For the text-containing cell, return its midpoint in [X, Y] coordinate format. 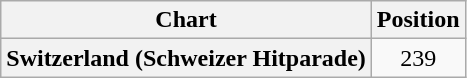
Switzerland (Schweizer Hitparade) [186, 58]
Chart [186, 20]
Position [418, 20]
239 [418, 58]
